Identify which cell holds the provided text, then report its (X, Y) central coordinate. 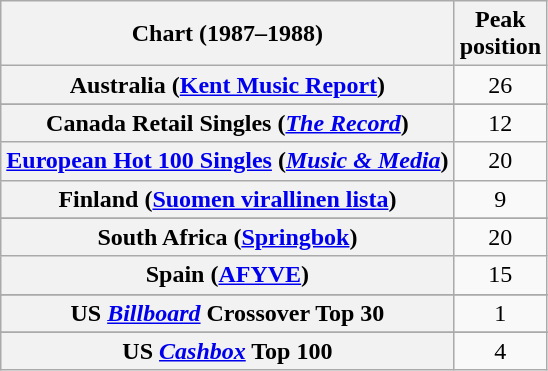
South Africa (Springbok) (228, 237)
Peakposition (500, 34)
US Cashbox Top 100 (228, 351)
15 (500, 275)
26 (500, 85)
Australia (Kent Music Report) (228, 85)
Chart (1987–1988) (228, 34)
Spain (AFYVE) (228, 275)
European Hot 100 Singles (Music & Media) (228, 161)
4 (500, 351)
9 (500, 199)
12 (500, 123)
Canada Retail Singles (The Record) (228, 123)
US Billboard Crossover Top 30 (228, 313)
Finland (Suomen virallinen lista) (228, 199)
1 (500, 313)
